Output the [x, y] coordinate of the center of the cell containing the given text.  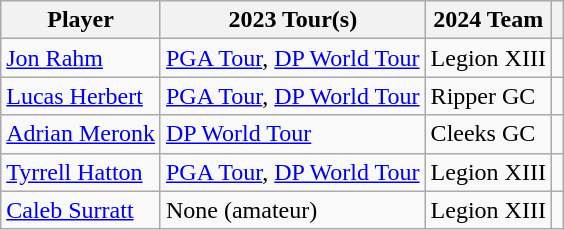
2023 Tour(s) [292, 20]
Caleb Surratt [81, 210]
Tyrrell Hatton [81, 172]
Lucas Herbert [81, 96]
Cleeks GC [488, 134]
Adrian Meronk [81, 134]
Ripper GC [488, 96]
None (amateur) [292, 210]
Jon Rahm [81, 58]
Player [81, 20]
2024 Team [488, 20]
DP World Tour [292, 134]
